Return the [X, Y] coordinate for the center point of the cell that contains the specified text.  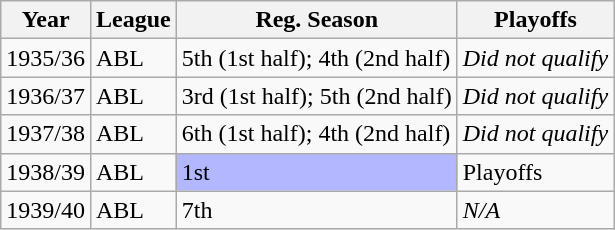
Year [46, 20]
1935/36 [46, 58]
1938/39 [46, 172]
1937/38 [46, 134]
Reg. Season [316, 20]
1936/37 [46, 96]
7th [316, 210]
League [133, 20]
3rd (1st half); 5th (2nd half) [316, 96]
1st [316, 172]
6th (1st half); 4th (2nd half) [316, 134]
N/A [535, 210]
5th (1st half); 4th (2nd half) [316, 58]
1939/40 [46, 210]
